Find where the given text appears and provide that cell's center as [x, y] coordinate. 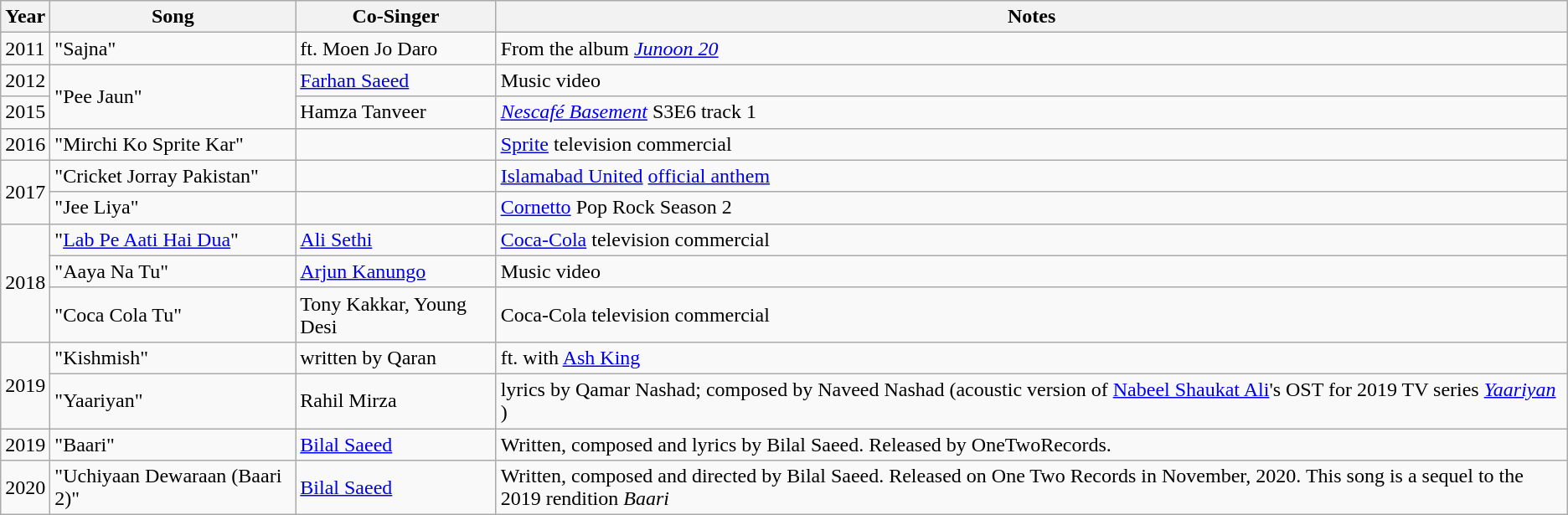
Hamza Tanveer [395, 112]
"Jee Liya" [173, 208]
"Baari" [173, 445]
Ali Sethi [395, 239]
"Uchiyaan Dewaraan (Baari 2)" [173, 487]
2011 [25, 49]
2015 [25, 112]
Sprite television commercial [1032, 144]
"Mirchi Ko Sprite Kar" [173, 144]
"Yaariyan" [173, 400]
"Sajna" [173, 49]
written by Qaran [395, 358]
Co-Singer [395, 17]
2012 [25, 80]
"Aaya Na Tu" [173, 271]
Year [25, 17]
lyrics by Qamar Nashad; composed by Naveed Nashad (acoustic version of Nabeel Shaukat Ali's OST for 2019 TV series Yaariyan ) [1032, 400]
Written, composed and directed by Bilal Saeed. Released on One Two Records in November, 2020. This song is a sequel to the 2019 rendition Baari [1032, 487]
2017 [25, 192]
Farhan Saeed [395, 80]
Cornetto Pop Rock Season 2 [1032, 208]
Written, composed and lyrics by Bilal Saeed. Released by OneTwoRecords. [1032, 445]
Song [173, 17]
Tony Kakkar, Young Desi [395, 315]
ft. Moen Jo Daro [395, 49]
"Cricket Jorray Pakistan" [173, 176]
ft. with Ash King [1032, 358]
Notes [1032, 17]
2016 [25, 144]
Rahil Mirza [395, 400]
Arjun Kanungo [395, 271]
From the album Junoon 20 [1032, 49]
"Kishmish" [173, 358]
2020 [25, 487]
Nescafé Basement S3E6 track 1 [1032, 112]
2018 [25, 283]
"Coca Cola Tu" [173, 315]
"Pee Jaun" [173, 96]
"Lab Pe Aati Hai Dua" [173, 239]
Islamabad United official anthem [1032, 176]
